Detect which cell encompasses the target text, then output its [X, Y] center coordinate. 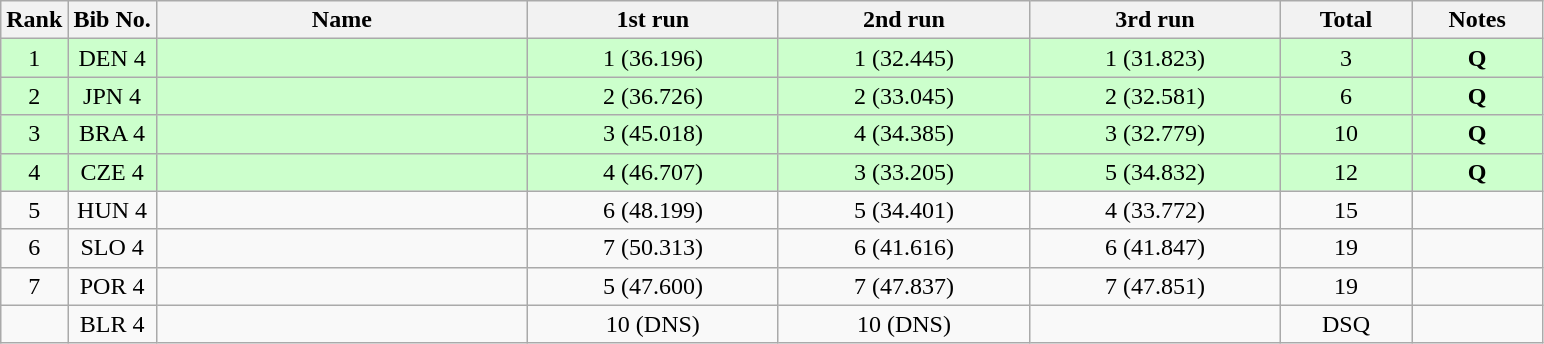
6 (41.616) [904, 248]
15 [1346, 210]
4 (34.385) [904, 134]
3 (33.205) [904, 172]
4 (46.707) [652, 172]
3 (32.779) [1154, 134]
1st run [652, 20]
CZE 4 [112, 172]
7 (47.837) [904, 286]
6 (48.199) [652, 210]
10 [1346, 134]
Rank [34, 20]
SLO 4 [112, 248]
6 (41.847) [1154, 248]
2 (32.581) [1154, 96]
JPN 4 [112, 96]
POR 4 [112, 286]
DSQ [1346, 324]
Bib No. [112, 20]
4 [34, 172]
1 (32.445) [904, 58]
5 (34.832) [1154, 172]
2nd run [904, 20]
2 (36.726) [652, 96]
4 (33.772) [1154, 210]
2 (33.045) [904, 96]
7 [34, 286]
5 [34, 210]
5 (47.600) [652, 286]
7 (47.851) [1154, 286]
HUN 4 [112, 210]
1 (36.196) [652, 58]
Name [342, 20]
5 (34.401) [904, 210]
1 [34, 58]
Notes [1478, 20]
7 (50.313) [652, 248]
12 [1346, 172]
Total [1346, 20]
2 [34, 96]
3 (45.018) [652, 134]
BRA 4 [112, 134]
BLR 4 [112, 324]
1 (31.823) [1154, 58]
DEN 4 [112, 58]
3rd run [1154, 20]
